Locate the cell with the specified text and output its (x, y) center coordinate. 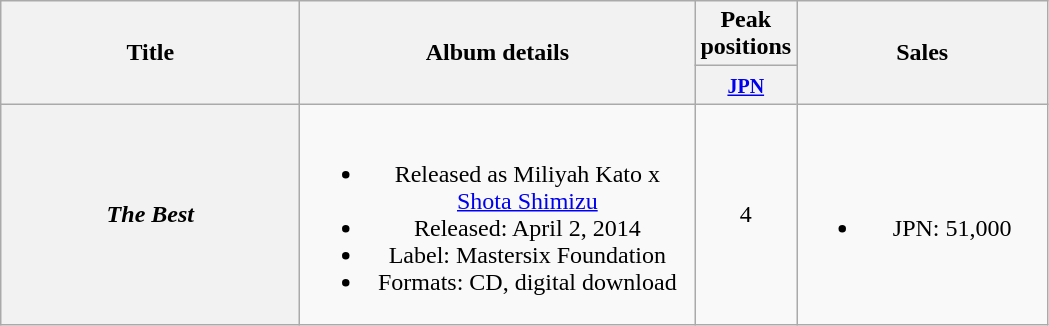
Title (150, 52)
The Best (150, 214)
Peak positions (746, 34)
Sales (922, 52)
4 (746, 214)
Album details (498, 52)
JPN (746, 85)
Released as Miliyah Kato x Shota ShimizuReleased: April 2, 2014Label: Mastersix FoundationFormats: CD, digital download (498, 214)
JPN: 51,000 (922, 214)
